Extract the (X, Y) coordinate from the center of the cell holding the provided text.  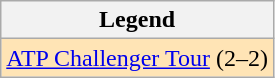
ATP Challenger Tour (2–2) (138, 58)
Legend (138, 20)
